Detect which cell encompasses the target text, then output its (x, y) center coordinate. 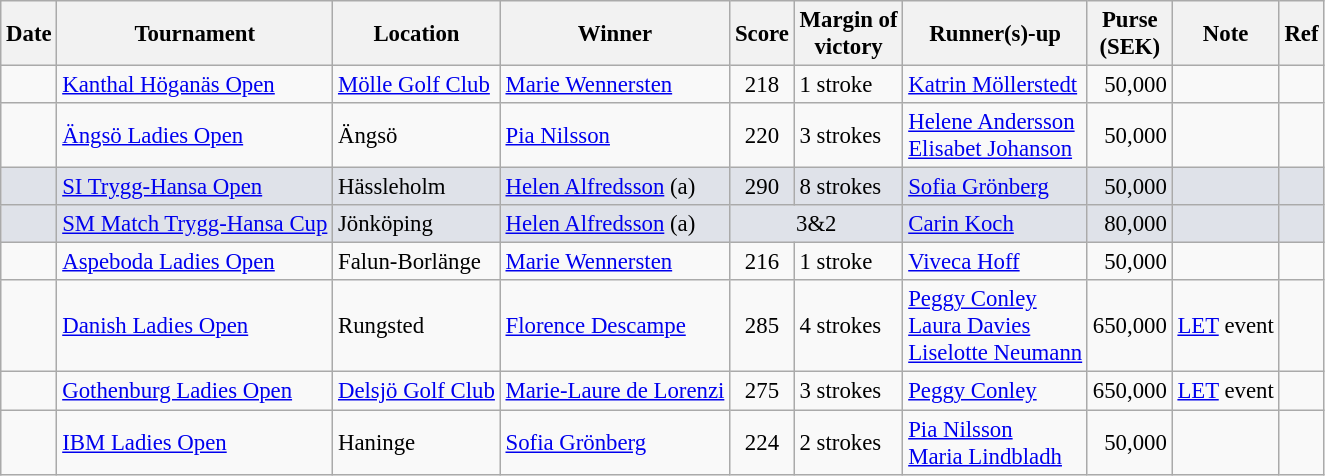
Runner(s)-up (996, 34)
224 (762, 442)
Ängsö Ladies Open (195, 136)
275 (762, 391)
Hässleholm (417, 187)
Carin Koch (996, 224)
80,000 (1130, 224)
Mölle Golf Club (417, 85)
Marie-Laure de Lorenzi (614, 391)
218 (762, 85)
Helene Andersson Elisabet Johanson (996, 136)
Pia Nilsson (614, 136)
Ref (1302, 34)
220 (762, 136)
Rungsted (417, 326)
Date (29, 34)
216 (762, 262)
Location (417, 34)
Haninge (417, 442)
3&2 (816, 224)
Aspeboda Ladies Open (195, 262)
SM Match Trygg-Hansa Cup (195, 224)
Peggy Conley Laura Davies Liselotte Neumann (996, 326)
4 strokes (848, 326)
Kanthal Höganäs Open (195, 85)
Margin ofvictory (848, 34)
Florence Descampe (614, 326)
Winner (614, 34)
Tournament (195, 34)
Purse(SEK) (1130, 34)
Pia Nilsson Maria Lindbladh (996, 442)
Delsjö Golf Club (417, 391)
8 strokes (848, 187)
Ängsö (417, 136)
Viveca Hoff (996, 262)
Score (762, 34)
SI Trygg-Hansa Open (195, 187)
Peggy Conley (996, 391)
Katrin Möllerstedt (996, 85)
Jönköping (417, 224)
Falun-Borlänge (417, 262)
Danish Ladies Open (195, 326)
IBM Ladies Open (195, 442)
Note (1226, 34)
290 (762, 187)
2 strokes (848, 442)
285 (762, 326)
Gothenburg Ladies Open (195, 391)
